Detect which cell encompasses the target text, then output its [X, Y] center coordinate. 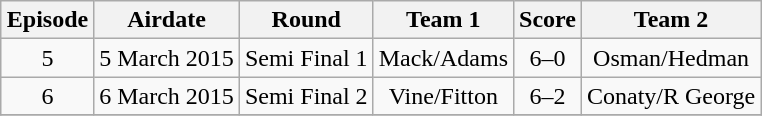
5 [47, 58]
Mack/Adams [443, 58]
6–2 [548, 96]
6 March 2015 [167, 96]
Vine/Fitton [443, 96]
Score [548, 20]
Round [306, 20]
6–0 [548, 58]
5 March 2015 [167, 58]
Osman/Hedman [670, 58]
Conaty/R George [670, 96]
Semi Final 2 [306, 96]
Semi Final 1 [306, 58]
Team 1 [443, 20]
6 [47, 96]
Team 2 [670, 20]
Airdate [167, 20]
Episode [47, 20]
